Output the (X, Y) coordinate of the center of the cell containing the given text.  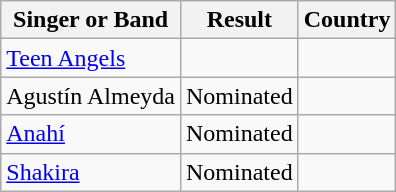
Result (239, 20)
Country (347, 20)
Singer or Band (91, 20)
Anahí (91, 134)
Shakira (91, 172)
Agustín Almeyda (91, 96)
Teen Angels (91, 58)
